Search for the cell housing the specified text and yield its (X, Y) center coordinate. 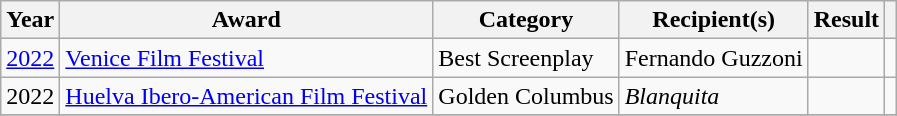
Award (246, 20)
Venice Film Festival (246, 58)
Best Screenplay (526, 58)
Year (30, 20)
Huelva Ibero-American Film Festival (246, 96)
Result (846, 20)
Golden Columbus (526, 96)
Blanquita (714, 96)
Fernando Guzzoni (714, 58)
Category (526, 20)
Recipient(s) (714, 20)
